Return the (X, Y) coordinate for the center point of the cell that contains the specified text.  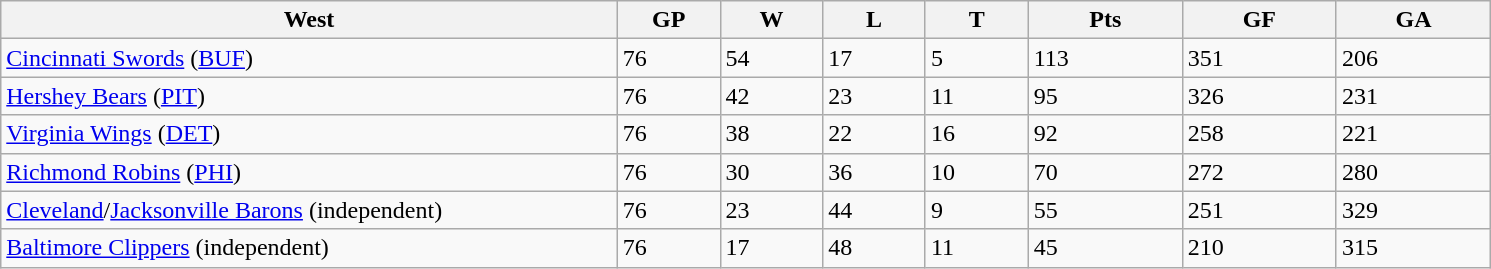
210 (1259, 248)
Baltimore Clippers (independent) (310, 248)
326 (1259, 96)
113 (1105, 58)
GF (1259, 20)
16 (976, 134)
West (310, 20)
44 (874, 210)
W (772, 20)
351 (1259, 58)
70 (1105, 172)
22 (874, 134)
9 (976, 210)
55 (1105, 210)
251 (1259, 210)
GP (668, 20)
231 (1413, 96)
Virginia Wings (DET) (310, 134)
48 (874, 248)
315 (1413, 248)
Hershey Bears (PIT) (310, 96)
Cleveland/Jacksonville Barons (independent) (310, 210)
Pts (1105, 20)
30 (772, 172)
221 (1413, 134)
45 (1105, 248)
5 (976, 58)
GA (1413, 20)
206 (1413, 58)
T (976, 20)
258 (1259, 134)
272 (1259, 172)
38 (772, 134)
36 (874, 172)
95 (1105, 96)
42 (772, 96)
10 (976, 172)
Cincinnati Swords (BUF) (310, 58)
329 (1413, 210)
92 (1105, 134)
280 (1413, 172)
54 (772, 58)
L (874, 20)
Richmond Robins (PHI) (310, 172)
